Extract the [x, y] coordinate from the center of the cell holding the provided text.  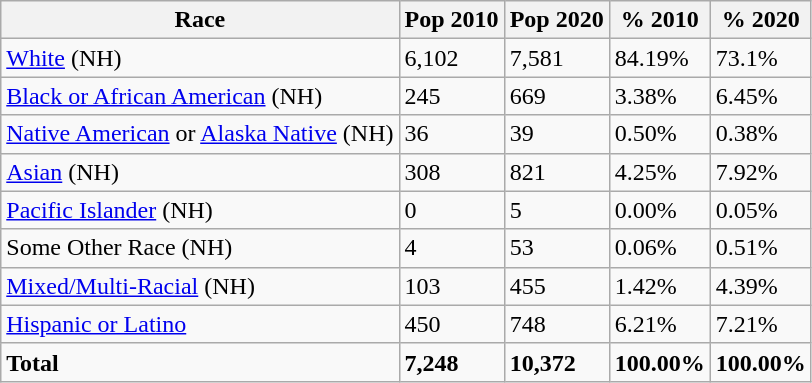
Black or African American (NH) [200, 96]
39 [556, 134]
% 2020 [760, 20]
103 [452, 286]
450 [452, 324]
Pop 2020 [556, 20]
7.92% [760, 172]
0.51% [760, 248]
Asian (NH) [200, 172]
245 [452, 96]
6.45% [760, 96]
7.21% [760, 324]
1.42% [660, 286]
7,581 [556, 58]
0.38% [760, 134]
% 2010 [660, 20]
36 [452, 134]
669 [556, 96]
White (NH) [200, 58]
4.25% [660, 172]
0.00% [660, 210]
0.05% [760, 210]
748 [556, 324]
0.50% [660, 134]
Total [200, 362]
Pacific Islander (NH) [200, 210]
Native American or Alaska Native (NH) [200, 134]
0 [452, 210]
Some Other Race (NH) [200, 248]
455 [556, 286]
10,372 [556, 362]
5 [556, 210]
Race [200, 20]
Pop 2010 [452, 20]
4 [452, 248]
4.39% [760, 286]
53 [556, 248]
73.1% [760, 58]
6.21% [660, 324]
3.38% [660, 96]
84.19% [660, 58]
Mixed/Multi-Racial (NH) [200, 286]
Hispanic or Latino [200, 324]
6,102 [452, 58]
821 [556, 172]
7,248 [452, 362]
0.06% [660, 248]
308 [452, 172]
